Search for the cell housing the specified text and yield its (x, y) center coordinate. 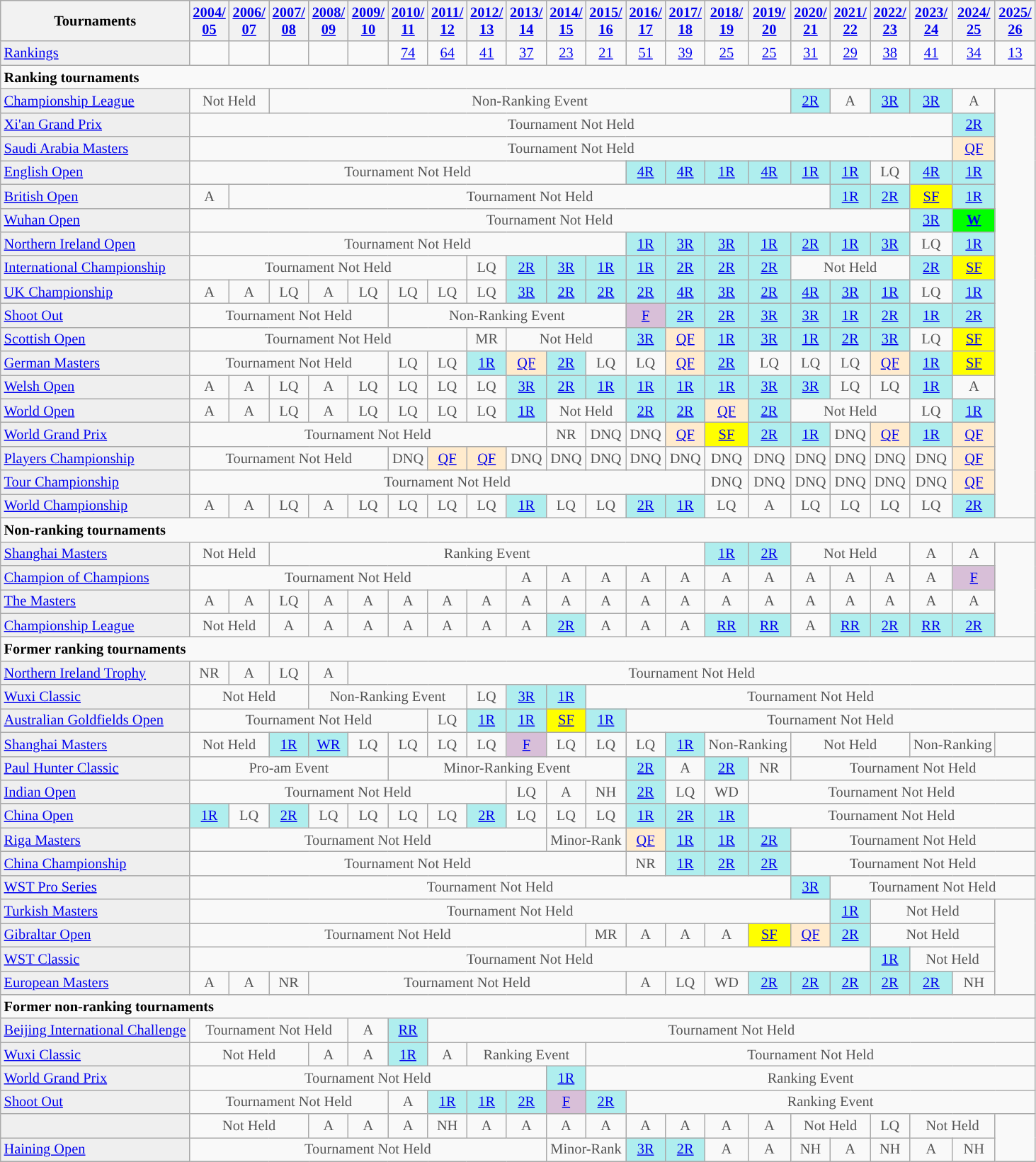
2017/18 (685, 21)
2023/24 (931, 21)
Former ranking tournaments (518, 649)
Tour Championship (95, 482)
British Open (95, 196)
Minor-Ranking Event (507, 768)
Haining Open (95, 1149)
2011/12 (448, 21)
China Open (95, 816)
International Championship (95, 268)
2021/22 (850, 21)
39 (685, 53)
Scottish Open (95, 339)
Gibraltar Open (95, 935)
38 (890, 53)
Welsh Open (95, 387)
World Championship (95, 506)
2015/16 (605, 21)
2024/25 (974, 21)
Indian Open (95, 792)
31 (810, 53)
Saudi Arabia Masters (95, 149)
2008/09 (329, 21)
13 (1015, 53)
2009/10 (368, 21)
Northern Ireland Open (95, 244)
2025/26 (1015, 21)
Xi'an Grand Prix (95, 125)
English Open (95, 172)
74 (408, 53)
W (974, 220)
Northern Ireland Trophy (95, 673)
37 (526, 53)
The Masters (95, 601)
Turkish Masters (95, 911)
WR (329, 744)
2013/14 (526, 21)
WST Pro Series (95, 887)
Australian Goldfields Open (95, 720)
Beijing International Challenge (95, 1030)
2010/11 (408, 21)
Wuhan Open (95, 220)
2018/19 (727, 21)
China Championship (95, 863)
2022/23 (890, 21)
Paul Hunter Classic (95, 768)
21 (605, 53)
Riga Masters (95, 840)
UK Championship (95, 292)
51 (646, 53)
2016/17 (646, 21)
Players Championship (95, 458)
64 (448, 53)
Tournaments (95, 21)
23 (566, 53)
2014/15 (566, 21)
29 (850, 53)
German Masters (95, 363)
2020/21 (810, 21)
2019/20 (769, 21)
34 (974, 53)
Non-ranking tournaments (518, 530)
Ranking tournaments (518, 77)
Rankings (95, 53)
Champion of Champions (95, 577)
WST Classic (95, 959)
Former non-ranking tournaments (518, 1006)
2004/05 (209, 21)
2007/08 (289, 21)
2006/07 (249, 21)
2012/13 (486, 21)
World Open (95, 411)
European Masters (95, 983)
Pro-am Event (289, 768)
